Search for the cell housing the specified text and yield its (X, Y) center coordinate. 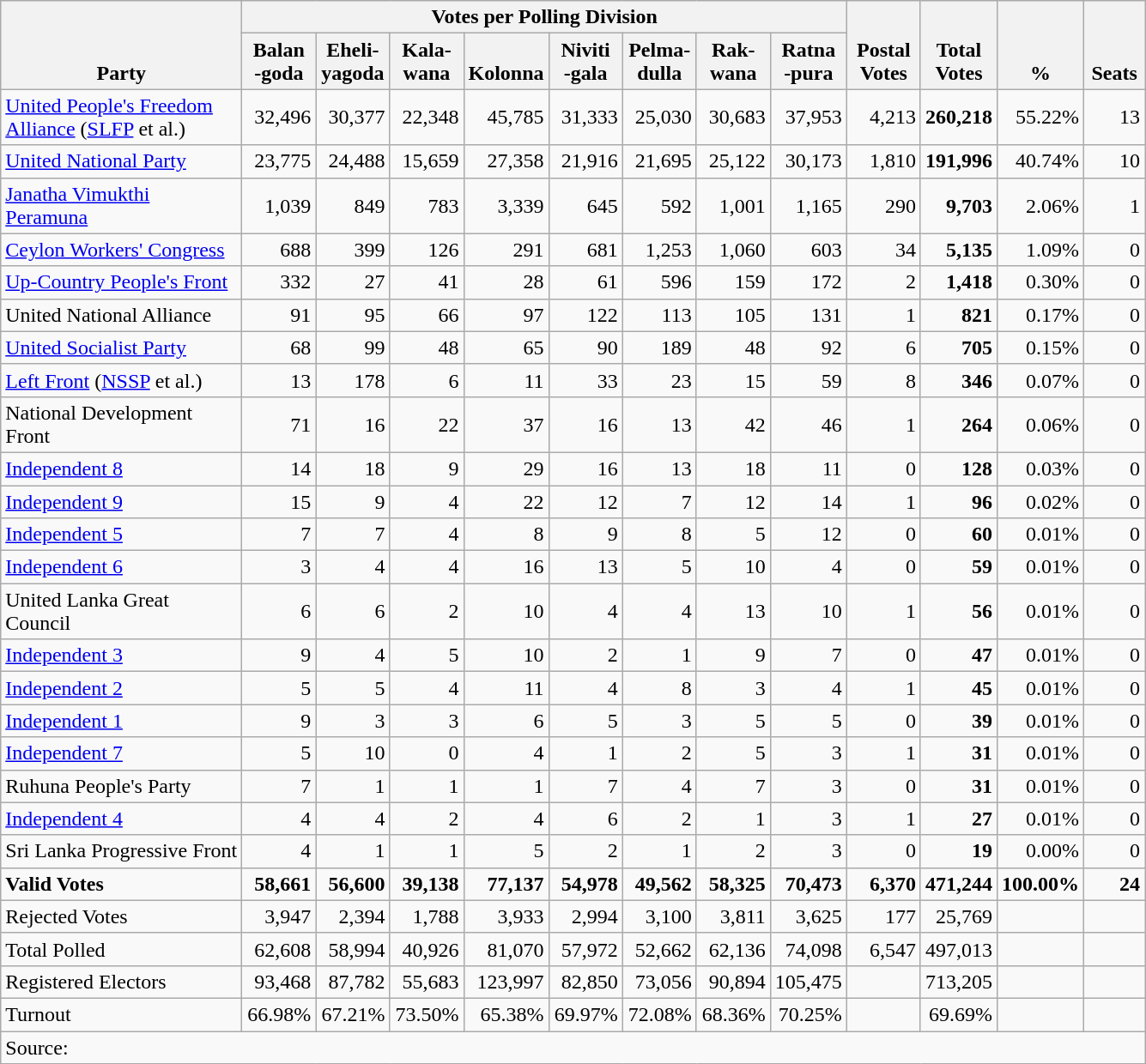
23 (659, 380)
United Socialist Party (122, 348)
90 (585, 348)
55.22% (1040, 117)
24 (1114, 884)
Niviti-gala (585, 62)
69.69% (958, 1014)
70.25% (809, 1014)
Independent 6 (122, 567)
Balan-goda (279, 62)
91 (279, 315)
131 (809, 315)
260,218 (958, 117)
30,377 (353, 117)
62,136 (733, 949)
Ceylon Workers' Congress (122, 250)
Independent 4 (122, 819)
81,070 (506, 949)
159 (733, 282)
92 (809, 348)
105,475 (809, 982)
172 (809, 282)
Rejected Votes (122, 916)
67.21% (353, 1014)
2,994 (585, 916)
72.08% (659, 1014)
21,916 (585, 161)
2.06% (1040, 206)
28 (506, 282)
645 (585, 206)
Independent 2 (122, 688)
592 (659, 206)
60 (958, 535)
178 (353, 380)
56 (958, 611)
68 (279, 348)
37,953 (809, 117)
23,775 (279, 161)
66.98% (279, 1014)
Independent 5 (122, 535)
27,358 (506, 161)
Registered Electors (122, 982)
1.09% (1040, 250)
Eheli-yagoda (353, 62)
Votes per Polling Division (544, 17)
Independent 3 (122, 656)
3,933 (506, 916)
58,661 (279, 884)
0.02% (1040, 502)
Seats (1114, 45)
49,562 (659, 884)
31,333 (585, 117)
77,137 (506, 884)
471,244 (958, 884)
Independent 7 (122, 753)
25,122 (733, 161)
70,473 (809, 884)
34 (883, 250)
30,683 (733, 117)
90,894 (733, 982)
42 (733, 424)
291 (506, 250)
30,173 (809, 161)
Turnout (122, 1014)
96 (958, 502)
% (1040, 45)
399 (353, 250)
1,001 (733, 206)
37 (506, 424)
681 (585, 250)
68.36% (733, 1014)
113 (659, 315)
Source: (573, 1048)
Up-Country People's Front (122, 282)
0.06% (1040, 424)
65.38% (506, 1014)
705 (958, 348)
821 (958, 315)
Kala-wana (427, 62)
1,060 (733, 250)
1,253 (659, 250)
19 (958, 851)
54,978 (585, 884)
39,138 (427, 884)
1,418 (958, 282)
61 (585, 282)
713,205 (958, 982)
Independent 9 (122, 502)
Independent 1 (122, 721)
Ratna-pura (809, 62)
15,659 (427, 161)
1,788 (427, 916)
Valid Votes (122, 884)
3,811 (733, 916)
1,039 (279, 206)
Party (122, 45)
45 (958, 688)
99 (353, 348)
52,662 (659, 949)
783 (427, 206)
0.07% (1040, 380)
3,100 (659, 916)
United Lanka Great Council (122, 611)
191,996 (958, 161)
0.03% (1040, 469)
126 (427, 250)
6,370 (883, 884)
0.17% (1040, 315)
United National Alliance (122, 315)
25,030 (659, 117)
688 (279, 250)
65 (506, 348)
128 (958, 469)
66 (427, 315)
4,213 (883, 117)
National Development Front (122, 424)
29 (506, 469)
58,325 (733, 884)
93,468 (279, 982)
332 (279, 282)
0.30% (1040, 282)
189 (659, 348)
United People's Freedom Alliance (SLFP et al.) (122, 117)
105 (733, 315)
Kolonna (506, 62)
Left Front (NSSP et al.) (122, 380)
62,608 (279, 949)
69.97% (585, 1014)
39 (958, 721)
24,488 (353, 161)
849 (353, 206)
Pelma-dulla (659, 62)
United National Party (122, 161)
95 (353, 315)
603 (809, 250)
87,782 (353, 982)
55,683 (427, 982)
0.15% (1040, 348)
9,703 (958, 206)
122 (585, 315)
57,972 (585, 949)
40.74% (1040, 161)
56,600 (353, 884)
5,135 (958, 250)
3,339 (506, 206)
177 (883, 916)
PostalVotes (883, 45)
497,013 (958, 949)
2,394 (353, 916)
46 (809, 424)
45,785 (506, 117)
58,994 (353, 949)
73,056 (659, 982)
1,165 (809, 206)
47 (958, 656)
40,926 (427, 949)
22,348 (427, 117)
41 (427, 282)
1,810 (883, 161)
Rak-wana (733, 62)
6,547 (883, 949)
123,997 (506, 982)
32,496 (279, 117)
33 (585, 380)
264 (958, 424)
71 (279, 424)
97 (506, 315)
Sri Lanka Progressive Front (122, 851)
82,850 (585, 982)
Janatha Vimukthi Peramuna (122, 206)
73.50% (427, 1014)
Ruhuna People's Party (122, 786)
596 (659, 282)
21,695 (659, 161)
290 (883, 206)
3,625 (809, 916)
346 (958, 380)
3,947 (279, 916)
100.00% (1040, 884)
0.00% (1040, 851)
Total Polled (122, 949)
Independent 8 (122, 469)
25,769 (958, 916)
74,098 (809, 949)
Total Votes (958, 45)
